Capture the cell that displays the provided text and extract its (x, y) central coordinate. 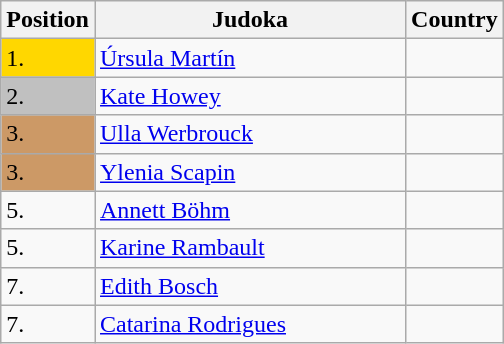
Karine Rambault (250, 248)
1. (48, 58)
Kate Howey (250, 96)
Annett Böhm (250, 210)
Judoka (250, 20)
Edith Bosch (250, 286)
Country (455, 20)
Ylenia Scapin (250, 172)
Ulla Werbrouck (250, 134)
2. (48, 96)
Úrsula Martín (250, 58)
Catarina Rodrigues (250, 324)
Position (48, 20)
